Find where the given text appears and provide that cell's center as (x, y) coordinate. 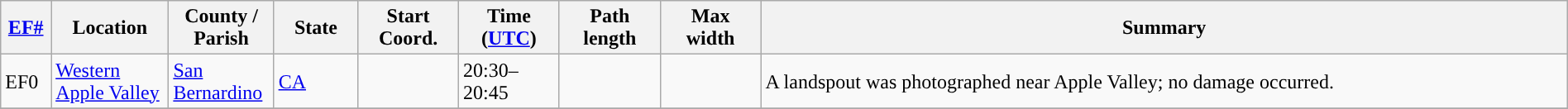
EF# (26, 28)
Start Coord. (409, 28)
County / Parish (222, 28)
Time (UTC) (509, 28)
20:30–20:45 (509, 81)
CA (316, 81)
EF0 (26, 81)
Western Apple Valley (110, 81)
Path length (610, 28)
Max width (710, 28)
State (316, 28)
San Bernardino (222, 81)
Location (110, 28)
A landspout was photographed near Apple Valley; no damage occurred. (1164, 81)
Summary (1164, 28)
